For the text-containing cell, return its midpoint in [X, Y] coordinate format. 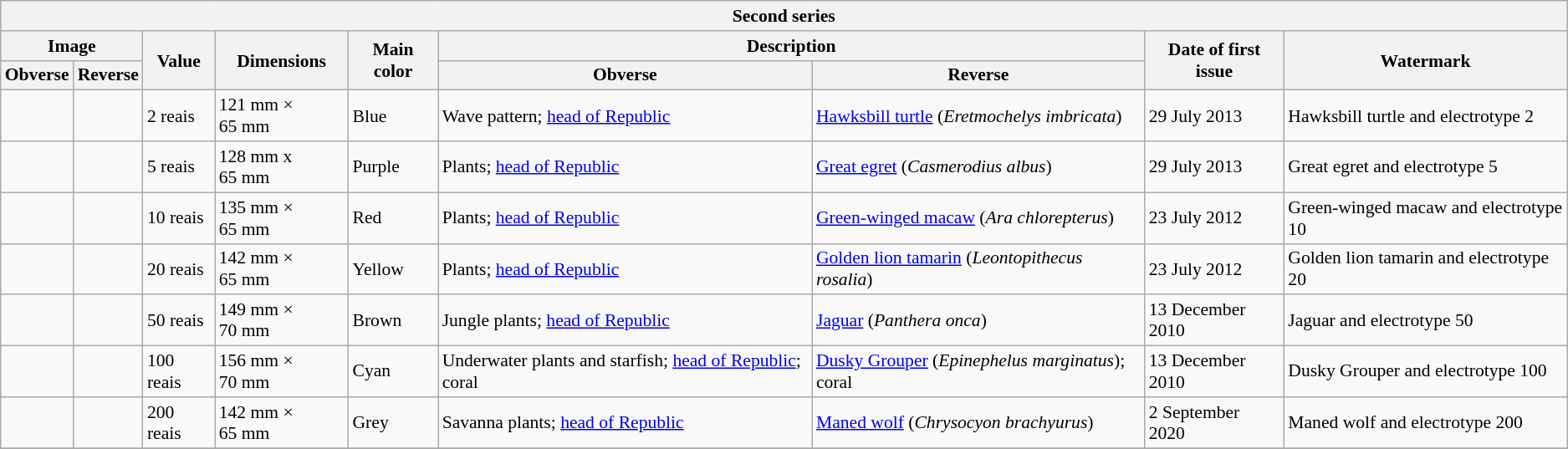
Cyan [393, 371]
Grey [393, 423]
Jaguar (Panthera onca) [978, 321]
Watermark [1425, 60]
200 reais [179, 423]
128 mm x 65 mm [282, 167]
149 mm × 70 mm [282, 321]
Main color [393, 60]
Dusky Grouper (Epinephelus marginatus); coral [978, 371]
Yellow [393, 269]
100 reais [179, 371]
Jaguar and electrotype 50 [1425, 321]
10 reais [179, 217]
Golden lion tamarin and electrotype 20 [1425, 269]
50 reais [179, 321]
Value [179, 60]
20 reais [179, 269]
Golden lion tamarin (Leontopithecus rosalia) [978, 269]
Image [72, 46]
Red [393, 217]
Underwater plants and starfish; head of Republic; coral [626, 371]
Green-winged macaw and electrotype 10 [1425, 217]
2 reais [179, 115]
Description [791, 46]
Green-winged macaw (Ara chlorepterus) [978, 217]
Hawksbill turtle and electrotype 2 [1425, 115]
Second series [784, 16]
Savanna plants; head of Republic [626, 423]
Jungle plants; head of Republic [626, 321]
121 mm × 65 mm [282, 115]
Dusky Grouper and electrotype 100 [1425, 371]
Blue [393, 115]
Hawksbill turtle (Eretmochelys imbricata) [978, 115]
Wave pattern; head of Republic [626, 115]
Maned wolf (Chrysocyon brachyurus) [978, 423]
Dimensions [282, 60]
Date of first issue [1214, 60]
135 mm × 65 mm [282, 217]
2 September 2020 [1214, 423]
156 mm × 70 mm [282, 371]
5 reais [179, 167]
Brown [393, 321]
Purple [393, 167]
Maned wolf and electrotype 200 [1425, 423]
Great egret (Casmerodius albus) [978, 167]
Great egret and electrotype 5 [1425, 167]
